Detect which cell encompasses the target text, then output its (X, Y) center coordinate. 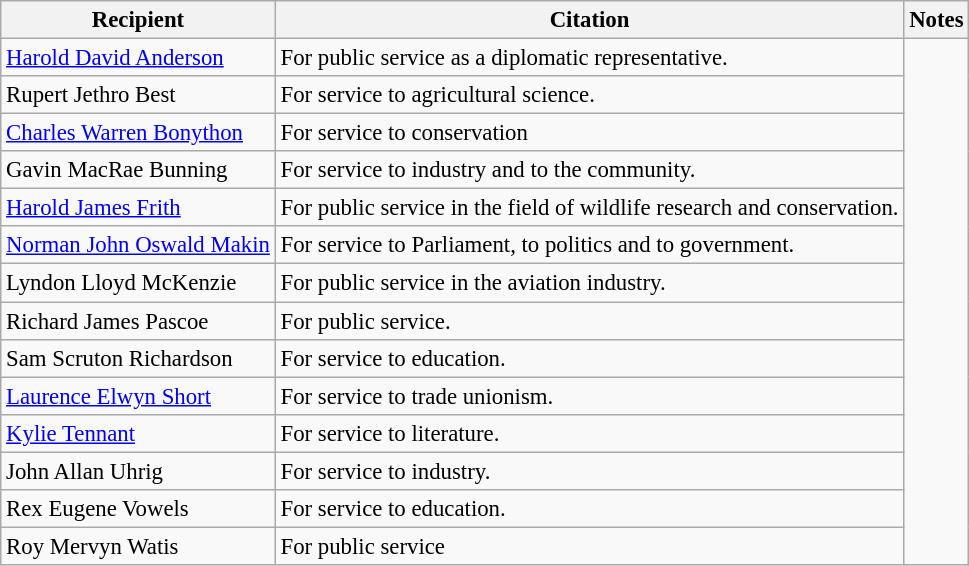
Notes (936, 20)
Citation (590, 20)
For public service in the aviation industry. (590, 283)
For service to industry. (590, 471)
Rupert Jethro Best (138, 95)
Gavin MacRae Bunning (138, 170)
For service to literature. (590, 433)
For public service as a diplomatic representative. (590, 58)
For service to conservation (590, 133)
Harold David Anderson (138, 58)
Kylie Tennant (138, 433)
For service to industry and to the community. (590, 170)
Sam Scruton Richardson (138, 358)
Lyndon Lloyd McKenzie (138, 283)
For public service (590, 546)
Richard James Pascoe (138, 321)
Charles Warren Bonython (138, 133)
Rex Eugene Vowels (138, 509)
Norman John Oswald Makin (138, 245)
For service to agricultural science. (590, 95)
For service to Parliament, to politics and to government. (590, 245)
For public service in the field of wildlife research and conservation. (590, 208)
Roy Mervyn Watis (138, 546)
For service to trade unionism. (590, 396)
Recipient (138, 20)
Harold James Frith (138, 208)
Laurence Elwyn Short (138, 396)
For public service. (590, 321)
John Allan Uhrig (138, 471)
